Detect which cell encompasses the target text, then output its (X, Y) center coordinate. 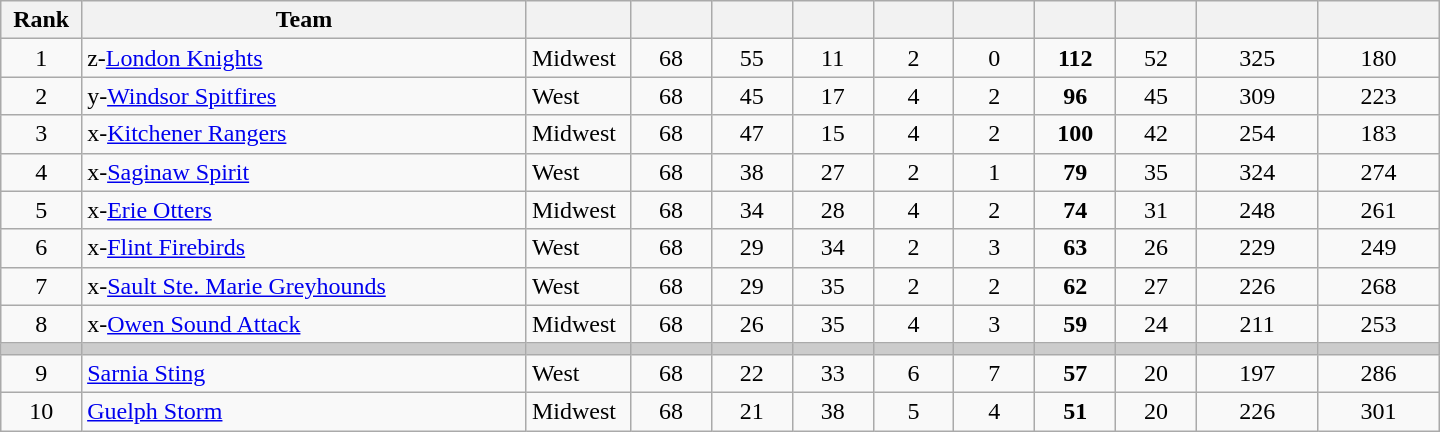
x-Flint Firebirds (304, 248)
286 (1378, 373)
253 (1378, 324)
52 (1156, 58)
112 (1076, 58)
x-Owen Sound Attack (304, 324)
57 (1076, 373)
248 (1258, 210)
55 (752, 58)
33 (832, 373)
24 (1156, 324)
x-Saginaw Spirit (304, 172)
15 (832, 134)
51 (1076, 411)
Guelph Storm (304, 411)
74 (1076, 210)
x-Sault Ste. Marie Greyhounds (304, 286)
325 (1258, 58)
Team (304, 20)
42 (1156, 134)
x-Kitchener Rangers (304, 134)
x-Erie Otters (304, 210)
183 (1378, 134)
96 (1076, 96)
324 (1258, 172)
28 (832, 210)
249 (1378, 248)
59 (1076, 324)
180 (1378, 58)
62 (1076, 286)
63 (1076, 248)
22 (752, 373)
223 (1378, 96)
Sarnia Sting (304, 373)
17 (832, 96)
301 (1378, 411)
0 (994, 58)
229 (1258, 248)
211 (1258, 324)
309 (1258, 96)
21 (752, 411)
268 (1378, 286)
Rank (42, 20)
z-London Knights (304, 58)
79 (1076, 172)
31 (1156, 210)
261 (1378, 210)
254 (1258, 134)
100 (1076, 134)
274 (1378, 172)
10 (42, 411)
47 (752, 134)
8 (42, 324)
y-Windsor Spitfires (304, 96)
11 (832, 58)
197 (1258, 373)
9 (42, 373)
